Scan for the cell matching the given text and deliver its [x, y] coordinate at center. 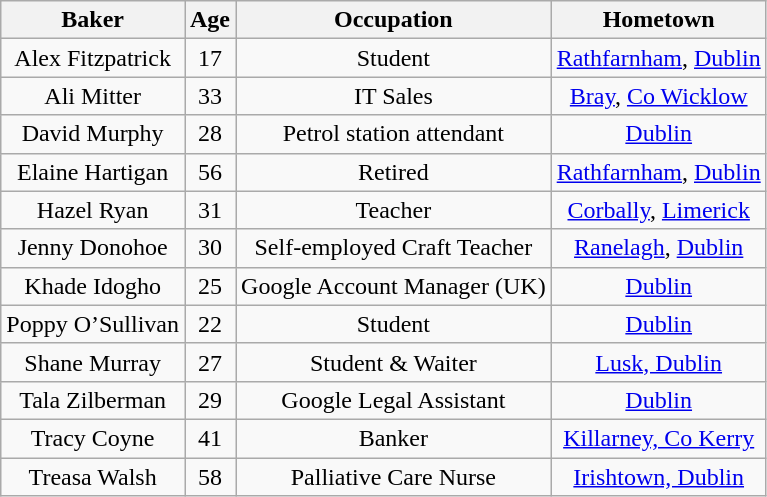
Age [210, 20]
Corbally, Limerick [658, 210]
Ali Mitter [93, 96]
Self-employed Craft Teacher [394, 248]
30 [210, 248]
41 [210, 438]
David Murphy [93, 134]
Jenny Donohoe [93, 248]
27 [210, 362]
Baker [93, 20]
Alex Fitzpatrick [93, 58]
Lusk, Dublin [658, 362]
Tala Zilberman [93, 400]
Banker [394, 438]
Palliative Care Nurse [394, 477]
Petrol station attendant [394, 134]
31 [210, 210]
Elaine Hartigan [93, 172]
28 [210, 134]
Google Account Manager (UK) [394, 286]
58 [210, 477]
Bray, Co Wicklow [658, 96]
Occupation [394, 20]
33 [210, 96]
17 [210, 58]
Retired [394, 172]
22 [210, 324]
Poppy O’Sullivan [93, 324]
Shane Murray [93, 362]
Ranelagh, Dublin [658, 248]
25 [210, 286]
Khade Idogho [93, 286]
Teacher [394, 210]
Student & Waiter [394, 362]
IT Sales [394, 96]
Hazel Ryan [93, 210]
Treasa Walsh [93, 477]
29 [210, 400]
Killarney, Co Kerry [658, 438]
Google Legal Assistant [394, 400]
Hometown [658, 20]
Irishtown, Dublin [658, 477]
Tracy Coyne [93, 438]
56 [210, 172]
